Find where the given text appears and provide that cell's center as (X, Y) coordinate. 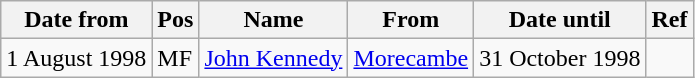
From (411, 20)
MF (176, 58)
Pos (176, 20)
Morecambe (411, 58)
31 October 1998 (560, 58)
John Kennedy (274, 58)
Date until (560, 20)
Date from (76, 20)
Ref (670, 20)
1 August 1998 (76, 58)
Name (274, 20)
